Return (x, y) of the center of cell containing provided text 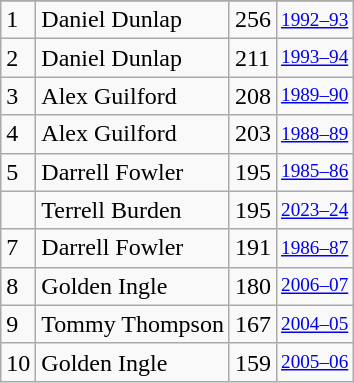
167 (252, 324)
Tommy Thompson (133, 324)
2006–07 (314, 286)
2004–05 (314, 324)
191 (252, 248)
208 (252, 96)
1992–93 (314, 20)
Terrell Burden (133, 210)
1985–86 (314, 172)
10 (18, 362)
4 (18, 134)
159 (252, 362)
2023–24 (314, 210)
1993–94 (314, 58)
8 (18, 286)
211 (252, 58)
2005–06 (314, 362)
256 (252, 20)
9 (18, 324)
3 (18, 96)
7 (18, 248)
203 (252, 134)
180 (252, 286)
5 (18, 172)
1988–89 (314, 134)
1986–87 (314, 248)
2 (18, 58)
1989–90 (314, 96)
1 (18, 20)
